Extract the [x, y] coordinate from the center of the cell holding the provided text.  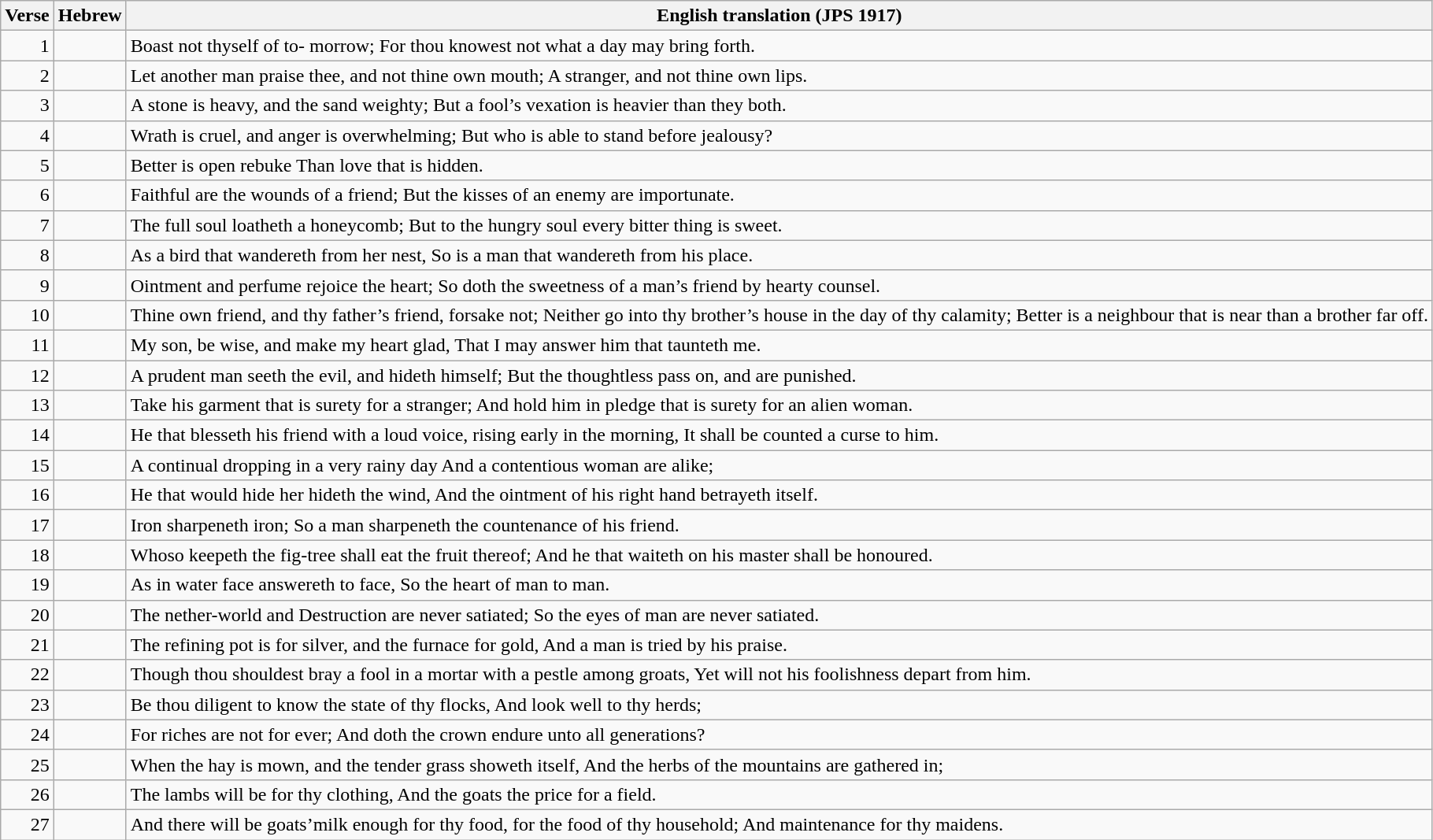
14 [28, 435]
And there will be goats’milk enough for thy food, for the food of thy household; And maintenance for thy maidens. [779, 824]
Better is open rebuke Than love that is hidden. [779, 165]
The refining pot is for silver, and the furnace for gold, And a man is tried by his praise. [779, 645]
Wrath is cruel, and anger is overwhelming; But who is able to stand before jealousy? [779, 135]
Faithful are the wounds of a friend; But the kisses of an enemy are importunate. [779, 195]
As in water face answereth to face, So the heart of man to man. [779, 585]
7 [28, 225]
For riches are not for ever; And doth the crown endure unto all generations? [779, 735]
8 [28, 255]
A stone is heavy, and the sand weighty; But a fool’s vexation is heavier than they both. [779, 105]
24 [28, 735]
2 [28, 76]
26 [28, 794]
Be thou diligent to know the state of thy flocks, And look well to thy herds; [779, 705]
27 [28, 824]
17 [28, 525]
6 [28, 195]
16 [28, 495]
Take his garment that is surety for a stranger; And hold him in pledge that is surety for an alien woman. [779, 405]
The full soul loatheth a honeycomb; But to the hungry soul every bitter thing is sweet. [779, 225]
10 [28, 315]
The nether-world and Destruction are never satiated; So the eyes of man are never satiated. [779, 615]
Hebrew [90, 16]
Whoso keepeth the fig-tree shall eat the fruit thereof; And he that waiteth on his master shall be honoured. [779, 555]
20 [28, 615]
22 [28, 675]
A continual dropping in a very rainy day And a contentious woman are alike; [779, 465]
23 [28, 705]
25 [28, 764]
15 [28, 465]
18 [28, 555]
Let another man praise thee, and not thine own mouth; A stranger, and not thine own lips. [779, 76]
21 [28, 645]
My son, be wise, and make my heart glad, That I may answer him that taunteth me. [779, 345]
4 [28, 135]
He that would hide her hideth the wind, And the ointment of his right hand betrayeth itself. [779, 495]
Verse [28, 16]
English translation (JPS 1917) [779, 16]
Boast not thyself of to- morrow; For thou knowest not what a day may bring forth. [779, 46]
5 [28, 165]
Though thou shouldest bray a fool in a mortar with a pestle among groats, Yet will not his foolishness depart from him. [779, 675]
The lambs will be for thy clothing, And the goats the price for a field. [779, 794]
1 [28, 46]
13 [28, 405]
Ointment and perfume rejoice the heart; So doth the sweetness of a man’s friend by hearty counsel. [779, 285]
9 [28, 285]
As a bird that wandereth from her nest, So is a man that wandereth from his place. [779, 255]
He that blesseth his friend with a loud voice, rising early in the morning, It shall be counted a curse to him. [779, 435]
3 [28, 105]
A prudent man seeth the evil, and hideth himself; But the thoughtless pass on, and are punished. [779, 376]
Iron sharpeneth iron; So a man sharpeneth the countenance of his friend. [779, 525]
11 [28, 345]
When the hay is mown, and the tender grass showeth itself, And the herbs of the mountains are gathered in; [779, 764]
19 [28, 585]
12 [28, 376]
